From the cell containing the given text, extract its center point as (x, y) coordinate. 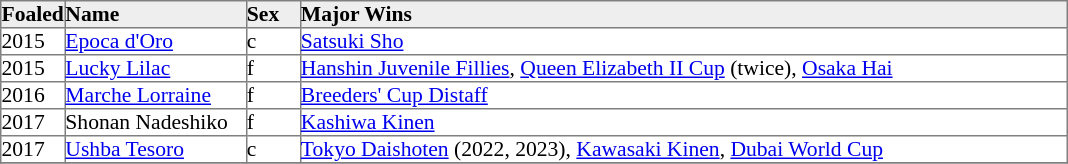
Hanshin Juvenile Fillies, Queen Elizabeth II Cup (twice), Osaka Hai (683, 68)
Ushba Tesoro (156, 150)
Breeders' Cup Distaff (683, 96)
Major Wins (683, 14)
Marche Lorraine (156, 96)
Satsuki Sho (683, 42)
Tokyo Daishoten (2022, 2023), Kawasaki Kinen, Dubai World Cup (683, 150)
Lucky Lilac (156, 68)
Kashiwa Kinen (683, 122)
Shonan Nadeshiko (156, 122)
Name (156, 14)
2016 (33, 96)
Sex (273, 14)
Epoca d'Oro (156, 42)
Foaled (33, 14)
